Identify which cell holds the provided text, then report its [x, y] central coordinate. 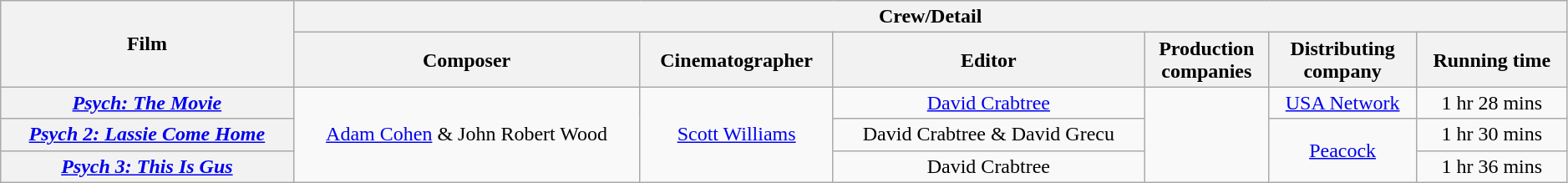
Peacock [1342, 150]
1 hr 30 mins [1492, 135]
Running time [1492, 60]
USA Network [1342, 103]
Composer [466, 60]
Productioncompanies [1206, 60]
Psych 3: This Is Gus [147, 166]
Psych: The Movie [147, 103]
Editor [988, 60]
David Crabtree & David Grecu [988, 135]
Crew/Detail [931, 17]
Film [147, 43]
Cinematographer [737, 60]
1 hr 28 mins [1492, 103]
1 hr 36 mins [1492, 166]
Psych 2: Lassie Come Home [147, 135]
Distributingcompany [1342, 60]
Scott Williams [737, 135]
Adam Cohen & John Robert Wood [466, 135]
